Return the (X, Y) coordinate for the center point of the cell that contains the specified text.  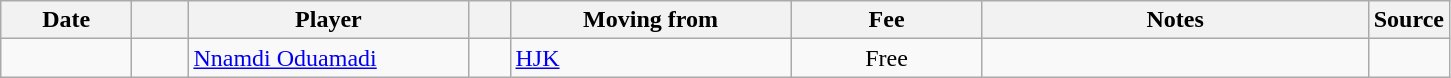
Nnamdi Oduamadi (328, 58)
Player (328, 20)
Moving from (650, 20)
Free (886, 58)
Notes (1175, 20)
Date (66, 20)
HJK (650, 58)
Fee (886, 20)
Source (1408, 20)
